Capture the cell that displays the provided text and extract its [x, y] central coordinate. 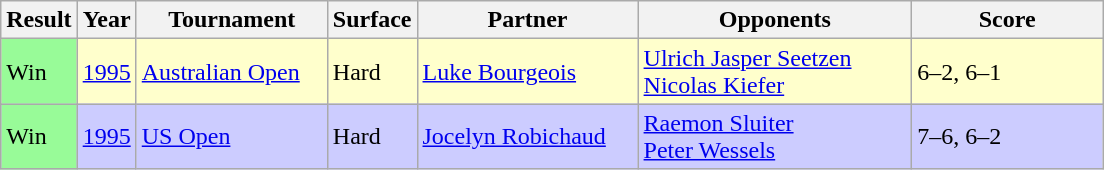
Result [39, 20]
Raemon Sluiter Peter Wessels [775, 136]
Australian Open [232, 72]
Year [106, 20]
Jocelyn Robichaud [528, 136]
Ulrich Jasper Seetzen Nicolas Kiefer [775, 72]
6–2, 6–1 [1008, 72]
7–6, 6–2 [1008, 136]
US Open [232, 136]
Partner [528, 20]
Opponents [775, 20]
Tournament [232, 20]
Luke Bourgeois [528, 72]
Surface [372, 20]
Score [1008, 20]
